Scan for the cell matching the given text and deliver its [X, Y] coordinate at center. 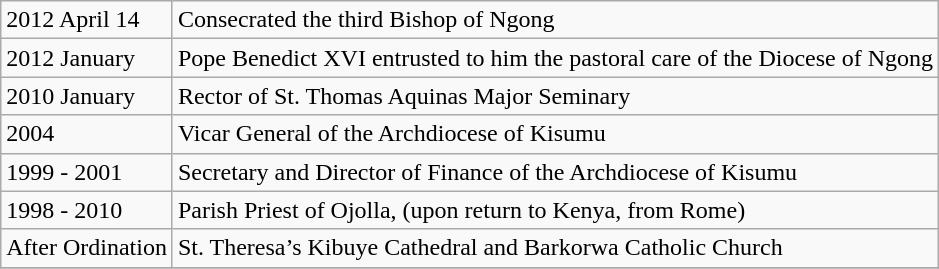
Pope Benedict XVI entrusted to him the pastoral care of the Diocese of Ngong [555, 58]
1998 - 2010 [87, 210]
Rector of St. Thomas Aquinas Major Seminary [555, 96]
2004 [87, 134]
St. Theresa’s Kibuye Cathedral and Barkorwa Catholic Church [555, 248]
Secretary and Director of Finance of the Archdiocese of Kisumu [555, 172]
2012 January [87, 58]
Consecrated the third Bishop of Ngong [555, 20]
2012 April 14 [87, 20]
Parish Priest of Ojolla, (upon return to Kenya, from Rome) [555, 210]
2010 January [87, 96]
After Ordination [87, 248]
Vicar General of the Archdiocese of Kisumu [555, 134]
1999 - 2001 [87, 172]
